Find where the given text appears and provide that cell's center as [X, Y] coordinate. 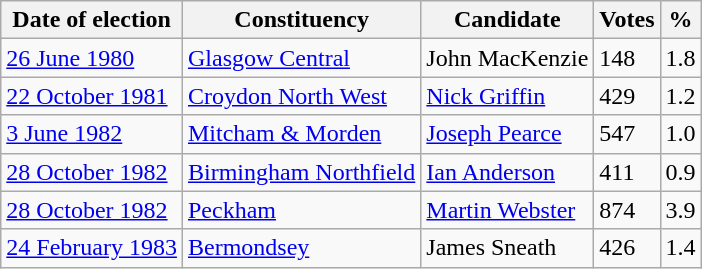
429 [627, 96]
Birmingham Northfield [301, 172]
Joseph Pearce [508, 134]
Peckham [301, 210]
1.0 [680, 134]
1.4 [680, 248]
Date of election [92, 20]
1.8 [680, 58]
Glasgow Central [301, 58]
874 [627, 210]
22 October 1981 [92, 96]
1.2 [680, 96]
James Sneath [508, 248]
426 [627, 248]
% [680, 20]
547 [627, 134]
Nick Griffin [508, 96]
3.9 [680, 210]
411 [627, 172]
24 February 1983 [92, 248]
Mitcham & Morden [301, 134]
148 [627, 58]
0.9 [680, 172]
Martin Webster [508, 210]
Votes [627, 20]
Ian Anderson [508, 172]
Bermondsey [301, 248]
26 June 1980 [92, 58]
3 June 1982 [92, 134]
Constituency [301, 20]
John MacKenzie [508, 58]
Candidate [508, 20]
Croydon North West [301, 96]
